Return the (X, Y) coordinate for the center point of the cell that contains the specified text.  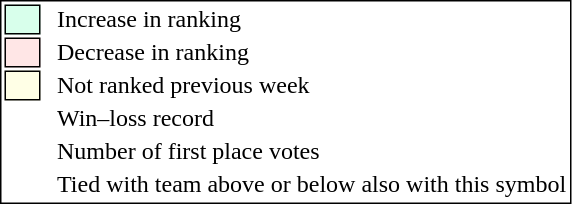
Decrease in ranking (312, 53)
Increase in ranking (312, 19)
Not ranked previous week (312, 85)
Win–loss record (312, 119)
Tied with team above or below also with this symbol (312, 185)
Number of first place votes (312, 151)
